From the cell containing the given text, extract its center point as (X, Y) coordinate. 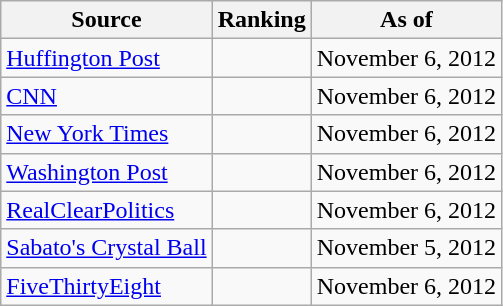
Source (106, 20)
Ranking (262, 20)
Huffington Post (106, 58)
November 5, 2012 (406, 248)
RealClearPolitics (106, 210)
Sabato's Crystal Ball (106, 248)
New York Times (106, 134)
FiveThirtyEight (106, 286)
CNN (106, 96)
Washington Post (106, 172)
As of (406, 20)
